Capture the cell that displays the provided text and extract its (x, y) central coordinate. 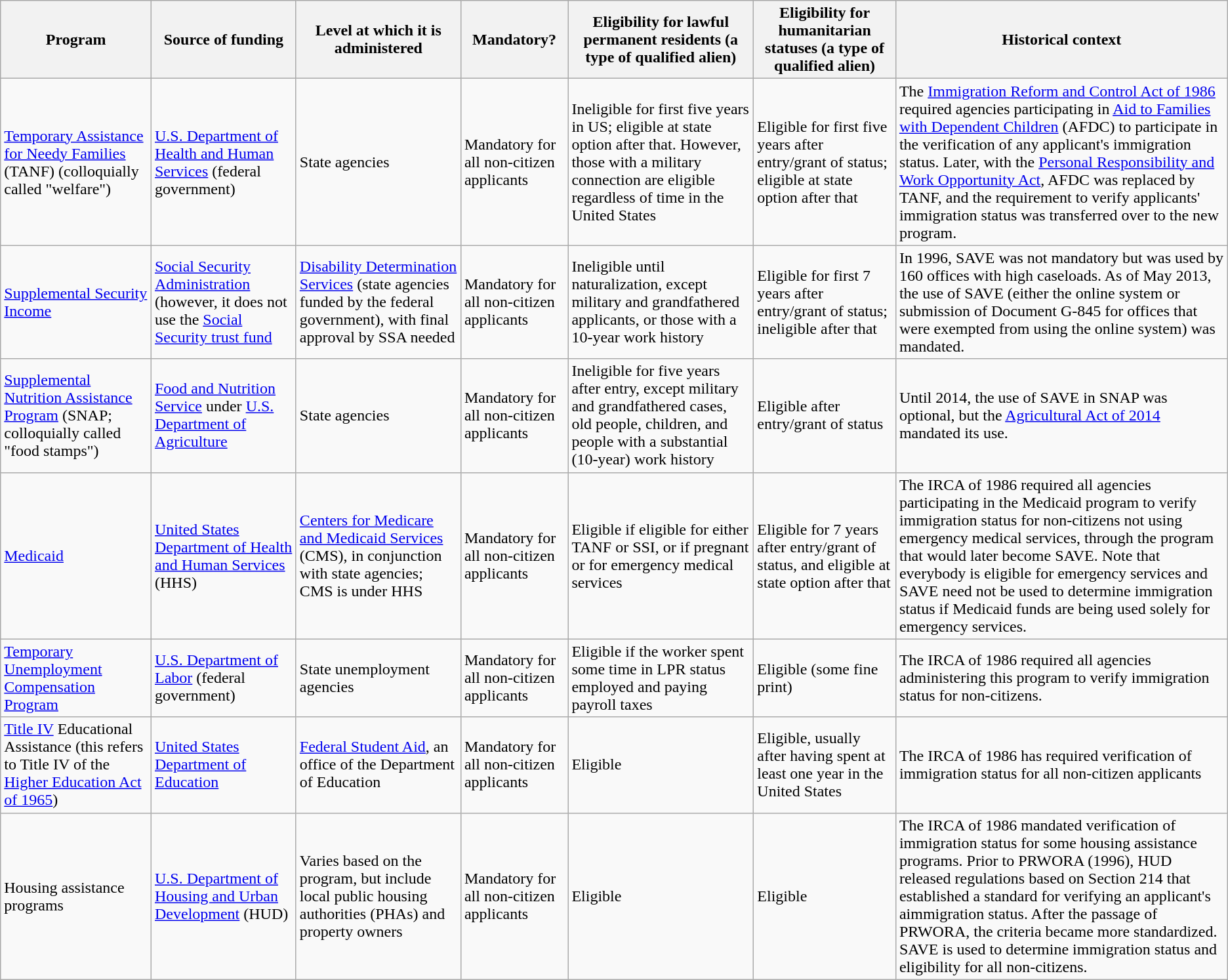
Eligible (some fine print) (825, 678)
Eligible for first five years after entry/grant of status; eligible at state option after that (825, 162)
Until 2014, the use of SAVE in SNAP was optional, but the Agricultural Act of 2014 mandated its use. (1061, 416)
Temporary Unemployment Compensation Program (76, 678)
The IRCA of 1986 has required verification of immigration status for all non-citizen applicants (1061, 765)
Social Security Administration (however, it does not use the Social Security trust fund (223, 302)
Title IV Educational Assistance (this refers to Title IV of the Higher Education Act of 1965) (76, 765)
U.S. Department of Health and Human Services (federal government) (223, 162)
Temporary Assistance for Needy Families (TANF) (colloquially called "welfare") (76, 162)
Eligibility for lawful permanent residents (a type of qualified alien) (661, 39)
Supplemental Security Income (76, 302)
Ineligible until naturalization, except military and grandfathered applicants, or those with a 10-year work history (661, 302)
The IRCA of 1986 required all agencies administering this program to verify immigration status for non-citizens. (1061, 678)
Eligible for 7 years after entry/grant of status, and eligible at state option after that (825, 556)
Disability Determination Services (state agencies funded by the federal government), with final approval by SSA needed (378, 302)
Eligible if the worker spent some time in LPR status employed and paying payroll taxes (661, 678)
Eligible after entry/grant of status (825, 416)
Source of funding (223, 39)
Eligible for first 7 years after entry/grant of status; ineligible after that (825, 302)
Level at which it is administered (378, 39)
U.S. Department of Labor (federal government) (223, 678)
Federal Student Aid, an office of the Department of Education (378, 765)
Centers for Medicare and Medicaid Services (CMS), in conjunction with state agencies; CMS is under HHS (378, 556)
Program (76, 39)
Eligible if eligible for either TANF or SSI, or if pregnant or for emergency medical services (661, 556)
Medicaid (76, 556)
United States Department of Education (223, 765)
United States Department of Health and Human Services (HHS) (223, 556)
U.S. Department of Housing and Urban Development (HUD) (223, 896)
Supplemental Nutrition Assistance Program (SNAP; colloquially called "food stamps") (76, 416)
State unemployment agencies (378, 678)
Food and Nutrition Service under U.S. Department of Agriculture (223, 416)
Mandatory? (514, 39)
Eligible, usually after having spent at least one year in the United States (825, 765)
Varies based on the program, but include local public housing authorities (PHAs) and property owners (378, 896)
Historical context (1061, 39)
Eligibility for humanitarian statuses (a type of qualified alien) (825, 39)
Housing assistance programs (76, 896)
